Determine the [X, Y] coordinate at the center of the cell enclosing the given text.  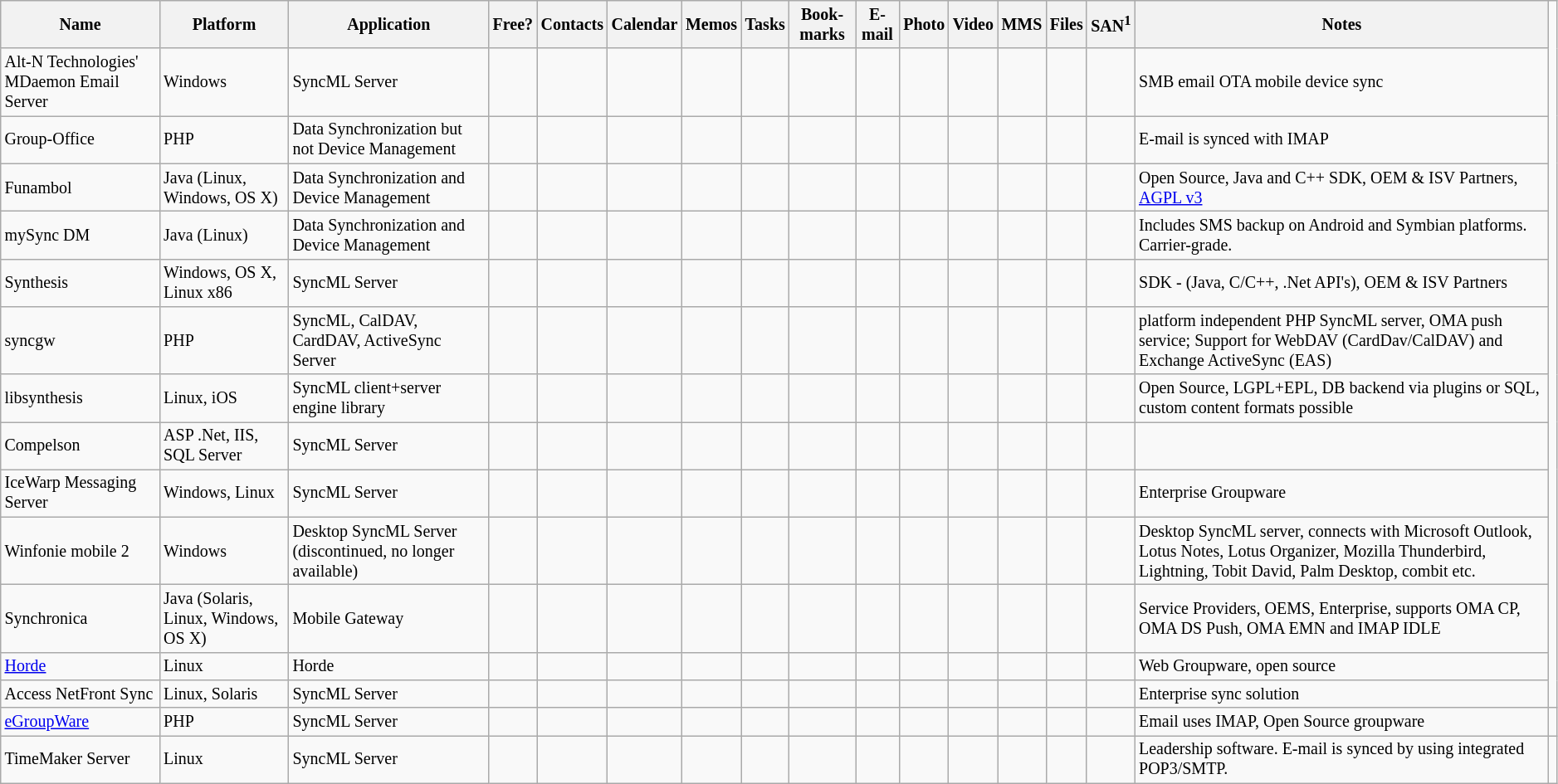
Java (Linux) [224, 236]
SMB email OTA mobile device sync [1341, 83]
Memos [711, 25]
libsynthesis [81, 398]
Tasks [765, 25]
Desktop SyncML Server (discontinued, no longer available) [388, 551]
TimeMaker Server [81, 760]
Calendar [644, 25]
eGroupWare [81, 722]
Photo [923, 25]
SAN1 [1111, 25]
Mobile Gateway [388, 619]
Java (Solaris, Linux, Windows, OS X) [224, 619]
Windows, OS X, Linux x86 [224, 282]
Linux, iOS [224, 398]
Includes SMS backup on Android and Symbian platforms. Carrier-grade. [1341, 236]
Web Groupware, open source [1341, 667]
SDK - (Java, C/C++, .Net API's), OEM & ISV Partners [1341, 282]
Open Source, LGPL+EPL, DB backend via plugins or SQL, custom content formats possible [1341, 398]
Application [388, 25]
Free? [513, 25]
Funambol [81, 187]
Data Synchronization but not Device Management [388, 139]
mySync DM [81, 236]
Access NetFront Sync [81, 694]
MMS [1022, 25]
SyncML, CalDAV, CardDAV, ActiveSync Server [388, 340]
Windows, Linux [224, 493]
IceWarp Messaging Server [81, 493]
Linux, Solaris [224, 694]
Files [1066, 25]
syncgw [81, 340]
Notes [1341, 25]
Name [81, 25]
Enterprise Groupware [1341, 493]
E-mail is synced with IMAP [1341, 139]
Synthesis [81, 282]
Platform [224, 25]
Group-Office [81, 139]
Compelson [81, 446]
Leadership software. E-mail is synced by using integrated POP3/SMTP. [1341, 760]
Book- marks [823, 25]
Service Providers, OEMS, Enterprise, supports OMA CP, OMA DS Push, OMA EMN and IMAP IDLE [1341, 619]
Java (Linux, Windows, OS X) [224, 187]
Open Source, Java and C++ SDK, OEM & ISV Partners, AGPL v3 [1341, 187]
platform independent PHP SyncML server, OMA push service; Support for WebDAV (CardDav/CalDAV) and Exchange ActiveSync (EAS) [1341, 340]
Synchronica [81, 619]
Alt-N Technologies' MDaemon Email Server [81, 83]
Email uses IMAP, Open Source groupware [1341, 722]
SyncML client+server engine library [388, 398]
Enterprise sync solution [1341, 694]
Video [973, 25]
E-mail [878, 25]
Contacts [573, 25]
ASP .Net, IIS, SQL Server [224, 446]
Winfonie mobile 2 [81, 551]
